Pinpoint the cell where the given text exists, returning its [X, Y] midpoint coordinate. 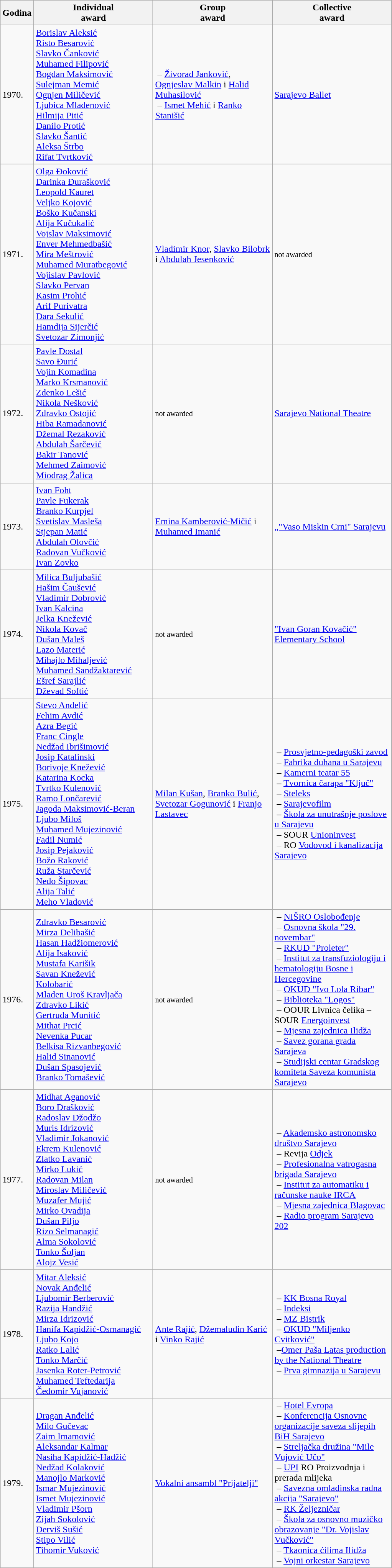
Godina [17, 13]
1970. [17, 95]
Vladimir Knor, Slavko Bilobrk i Abdulah Jesenković [212, 254]
Sarajevo Ballet [332, 95]
Individualaward [94, 13]
Ante Rajić, Džemaludin Karić i Vinko Rajić [212, 1333]
– KK Bosna Royal – Indeksi – MZ Bistrik – OKUD "Miljenko Cvitković" –Omer Paša Latas production by the National Theatre – Prva gimnazija u Sarajevu [332, 1333]
Milan Kušan, Branko Bulić, Svetozar Gogunović i Franjo Lastavec [212, 804]
1977. [17, 1179]
1975. [17, 804]
1971. [17, 254]
1978. [17, 1333]
Sarajevo National Theatre [332, 413]
1974. [17, 634]
Emina Kamberović-Mičić i Muhamed Imanić [212, 526]
Groupaward [212, 13]
– Živorad Janković, Ognjeslav Malkin i Halid Muhasilović – Ismet Mehić i Ranko Stanišić [212, 95]
„"Vaso Miskin Crni" Sarajevu [332, 526]
Collectiveaward [332, 13]
"Ivan Goran Kovačić" Elementary School [332, 634]
Vokalni ansambl "Prijatelji" [212, 1483]
Ivan FohtPavle FukerakBranko KurpjelSvetislav MaslešaStjepan MatićAbdulah OlovčićRadovan VučkovićIvan Zovko [94, 526]
1979. [17, 1483]
1972. [17, 413]
1976. [17, 999]
1973. [17, 526]
